Return (x, y) of the center of cell containing provided text 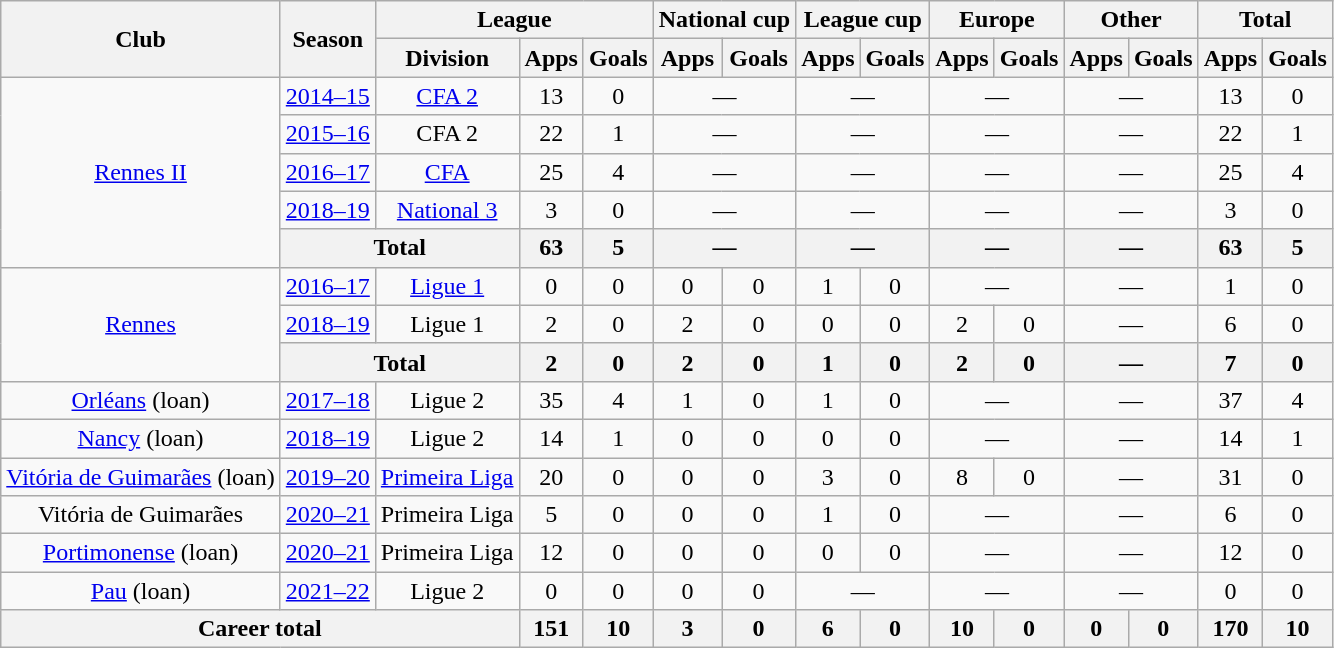
Orléans (loan) (141, 400)
Career total (260, 629)
2017–18 (328, 400)
35 (551, 400)
7 (1230, 362)
Vitória de Guimarães (loan) (141, 477)
2014–15 (328, 96)
37 (1230, 400)
2019–20 (328, 477)
Season (328, 39)
National 3 (447, 210)
170 (1230, 629)
Portimonense (loan) (141, 553)
20 (551, 477)
Other (1131, 20)
Pau (loan) (141, 591)
Rennes (141, 324)
CFA (447, 172)
National cup (724, 20)
Division (447, 58)
8 (962, 477)
2015–16 (328, 134)
2021–22 (328, 591)
Nancy (loan) (141, 438)
League cup (863, 20)
Club (141, 39)
Europe (997, 20)
151 (551, 629)
31 (1230, 477)
Vitória de Guimarães (141, 515)
Rennes II (141, 172)
League (514, 20)
